Identify which cell holds the provided text, then report its [x, y] central coordinate. 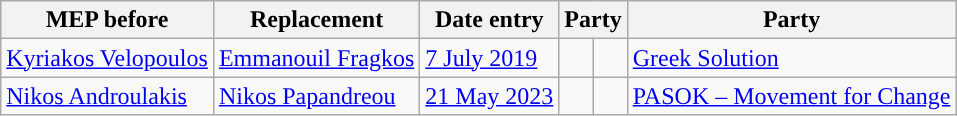
7 July 2019 [490, 58]
MEP before [108, 20]
Nikos Papandreou [316, 96]
Date entry [490, 20]
PASOK – Movement for Change [792, 96]
Replacement [316, 20]
Nikos Androulakis [108, 96]
Greek Solution [792, 58]
21 May 2023 [490, 96]
Emmanouil Fragkos [316, 58]
Kyriakos Velopoulos [108, 58]
